Identify which cell holds the provided text, then report its (X, Y) central coordinate. 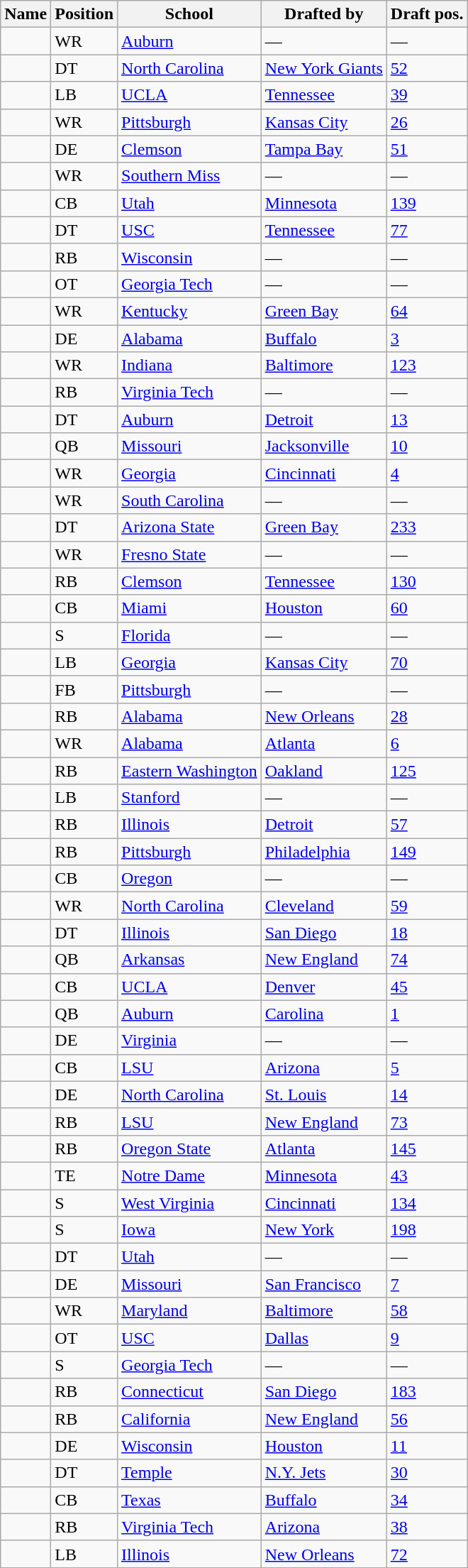
Jacksonville (323, 446)
Name (26, 14)
58 (427, 1311)
Tampa Bay (323, 149)
Texas (190, 1500)
TE (84, 1175)
139 (427, 203)
5 (427, 1068)
Indiana (190, 366)
123 (427, 366)
4 (427, 473)
72 (427, 1554)
233 (427, 527)
Philadelphia (323, 852)
Draft pos. (427, 14)
Dallas (323, 1338)
6 (427, 743)
Fresno State (190, 554)
Florida (190, 635)
FB (84, 689)
South Carolina (190, 500)
70 (427, 662)
Cleveland (323, 906)
New York Giants (323, 68)
14 (427, 1095)
San Francisco (323, 1284)
10 (427, 446)
13 (427, 420)
59 (427, 906)
Denver (323, 987)
Notre Dame (190, 1175)
28 (427, 716)
149 (427, 852)
9 (427, 1338)
West Virginia (190, 1203)
Drafted by (323, 14)
26 (427, 122)
51 (427, 149)
New York (323, 1230)
77 (427, 230)
Arizona State (190, 527)
Temple (190, 1473)
198 (427, 1230)
Arkansas (190, 960)
11 (427, 1446)
39 (427, 95)
125 (427, 770)
Oakland (323, 770)
74 (427, 960)
134 (427, 1203)
3 (427, 339)
73 (427, 1122)
Oregon State (190, 1148)
43 (427, 1175)
64 (427, 311)
Position (84, 14)
60 (427, 608)
7 (427, 1284)
St. Louis (323, 1095)
38 (427, 1527)
Stanford (190, 798)
52 (427, 68)
N.Y. Jets (323, 1473)
Carolina (323, 1014)
Miami (190, 608)
Eastern Washington (190, 770)
Kentucky (190, 311)
Virginia (190, 1041)
57 (427, 825)
145 (427, 1148)
Iowa (190, 1230)
45 (427, 987)
Maryland (190, 1311)
1 (427, 1014)
School (190, 14)
Southern Miss (190, 176)
183 (427, 1392)
California (190, 1419)
130 (427, 581)
Connecticut (190, 1392)
Oregon (190, 879)
30 (427, 1473)
56 (427, 1419)
18 (427, 933)
34 (427, 1500)
